Determine the [X, Y] coordinate at the center of the cell enclosing the given text.  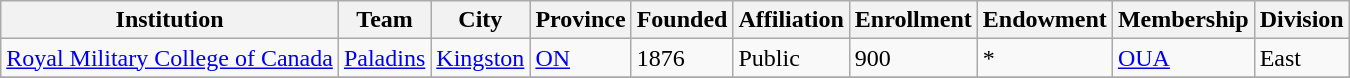
Team [384, 20]
ON [580, 58]
Institution [170, 20]
OUA [1183, 58]
Enrollment [913, 20]
City [480, 20]
* [1044, 58]
Endowment [1044, 20]
Membership [1183, 20]
Affiliation [791, 20]
Kingston [480, 58]
Province [580, 20]
Founded [682, 20]
East [1302, 58]
900 [913, 58]
Royal Military College of Canada [170, 58]
Division [1302, 20]
Paladins [384, 58]
1876 [682, 58]
Public [791, 58]
